Detect which cell encompasses the target text, then output its (x, y) center coordinate. 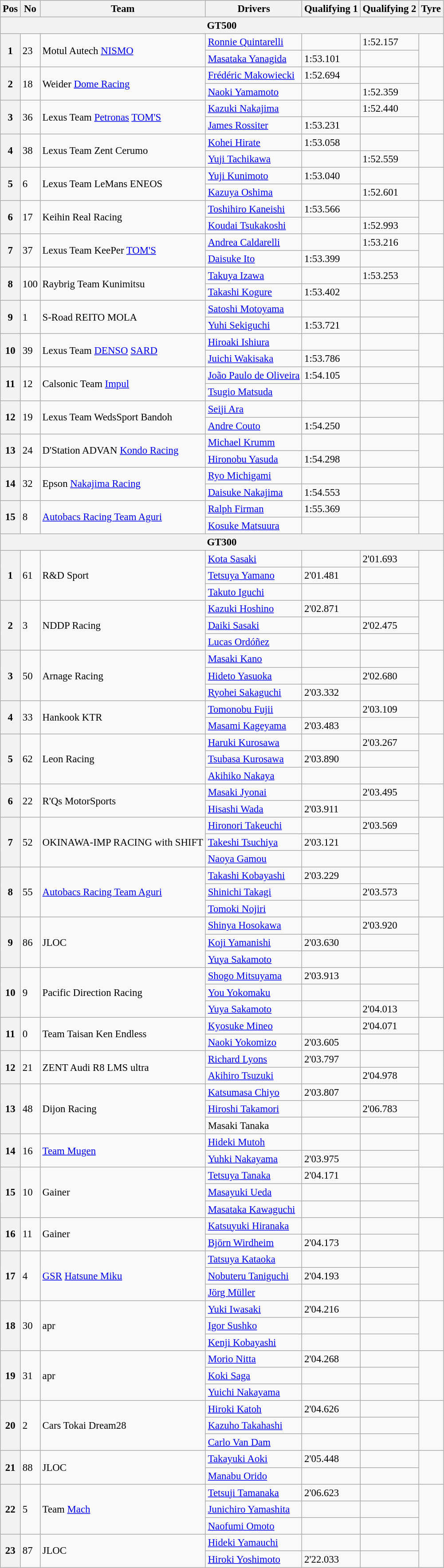
Koudai Tsukakoshi (254, 226)
Koki Saga (254, 1376)
Takashi Kobayashi (254, 876)
Masataka Kawaguchi (254, 1209)
38 (30, 151)
1:53.566 (331, 209)
Seiji Ara (254, 409)
Ryo Michigami (254, 476)
Hironori Takeuchi (254, 826)
Tsubasa Kurosawa (254, 759)
88 (30, 1468)
1:53.721 (331, 325)
1:54.105 (331, 376)
1:53.786 (331, 359)
No (30, 9)
Yuji Kunimoto (254, 176)
Lexus Team DENSO SARD (122, 350)
Pacific Direction Racing (122, 992)
Yuhi Sekiguchi (254, 325)
NDDP Racing (122, 625)
Shinichi Takagi (254, 892)
Leon Racing (122, 759)
Kazuki Nakajima (254, 109)
2'06.623 (331, 1493)
39 (30, 350)
Tetsuya Yamano (254, 576)
31 (30, 1376)
Takuto Iguchi (254, 592)
Kazuho Takahashi (254, 1426)
1:54.250 (331, 426)
2'01.693 (389, 559)
2'04.013 (389, 1009)
ZENT Audi R8 LMS ultra (122, 1067)
Tsugio Matsuda (254, 392)
1:55.369 (331, 509)
1:54.298 (331, 459)
Tyre (431, 9)
1:53.231 (331, 125)
2'04.978 (389, 1076)
2'04.268 (331, 1359)
Manabu Orido (254, 1476)
2'03.605 (331, 1043)
Shinya Hosokawa (254, 926)
2'03.267 (389, 742)
Juichi Wakisaka (254, 359)
Morio Nitta (254, 1359)
Hiroki Katoh (254, 1409)
Hankook KTR (122, 717)
1:52.559 (389, 159)
61 (30, 576)
D'Station ADVAN Kondo Racing (122, 451)
Daisuke Nakajima (254, 492)
2'03.630 (331, 942)
GSR Hatsune Miku (122, 1275)
52 (30, 843)
Michael Krumm (254, 442)
Naoki Yokomizo (254, 1043)
Hiroki Yoshimoto (254, 1559)
Drivers (254, 9)
Hiroaki Ishiura (254, 342)
Masaki Tanaka (254, 1126)
Lexus Team KeePer TOM'S (122, 250)
Raybrig Team Kunimitsu (122, 284)
Koji Yamanishi (254, 942)
Hisashi Wada (254, 809)
2'04.216 (331, 1309)
Junichiro Yamashita (254, 1509)
1:52.157 (389, 42)
Ralph Firman (254, 509)
1:53.101 (331, 59)
Hideki Mutoh (254, 1142)
1:53.216 (389, 242)
Hideki Yamauchi (254, 1543)
2'04.626 (331, 1409)
Tomonobu Fujii (254, 709)
1:52.601 (389, 192)
1:53.402 (331, 292)
Masayuki Ueda (254, 1192)
Epson Nakajima Racing (122, 484)
Takayuki Aoki (254, 1459)
33 (30, 717)
1:54.553 (331, 492)
Takashi Kogure (254, 292)
Lexus Team LeMans ENEOS (122, 184)
Toshihiro Kaneishi (254, 209)
Yuichi Nakayama (254, 1392)
2'03.573 (389, 892)
Dijon Racing (122, 1109)
Yuji Tachikawa (254, 159)
Yuhki Nakayama (254, 1159)
Qualifying 1 (331, 9)
37 (30, 250)
Nobuteru Taniguchi (254, 1276)
Lexus Team Zent Cerumo (122, 151)
Andrea Caldarelli (254, 242)
2'03.911 (331, 809)
Satoshi Motoyama (254, 309)
2'03.483 (331, 725)
Qualifying 2 (389, 9)
Team Mach (122, 1509)
Motul Autech NISMO (122, 51)
2'04.193 (331, 1276)
2'01.481 (331, 576)
24 (30, 451)
2'22.033 (331, 1559)
1:53.058 (331, 142)
Kazuya Oshima (254, 192)
Katsumasa Chiyo (254, 1093)
1:53.040 (331, 176)
Arnage Racing (122, 676)
Takeshi Tsuchiya (254, 843)
2'02.871 (331, 609)
20 (11, 1426)
James Rossiter (254, 125)
Naoki Yamamoto (254, 92)
50 (30, 676)
Ronnie Quintarelli (254, 42)
2'03.797 (331, 1059)
Yuki Iwasaki (254, 1309)
Hiroshi Takamori (254, 1109)
S-Road REITO MOLA (122, 318)
Daiki Sasaki (254, 626)
Lucas Ordóñez (254, 643)
30 (30, 1326)
1:52.694 (331, 75)
1:53.399 (331, 259)
Haruki Kurosawa (254, 742)
2'04.173 (331, 1243)
Frédéric Makowiecki (254, 75)
2'03.975 (331, 1159)
GT500 (222, 26)
Tetsuji Tamanaka (254, 1493)
2'03.332 (331, 692)
2'02.680 (389, 676)
2'03.229 (331, 876)
2'03.495 (389, 792)
Tomoki Nojiri (254, 909)
86 (30, 943)
1:52.359 (389, 92)
Kyosuke Mineo (254, 1026)
Akihiko Nakaya (254, 776)
1:52.440 (389, 109)
Team Taisan Ken Endless (122, 1034)
1:53.253 (389, 275)
Björn Wirdheim (254, 1243)
Masaki Jyonai (254, 792)
João Paulo de Oliveira (254, 376)
Lexus Team Petronas TOM'S (122, 117)
Hideto Yasuoka (254, 676)
2'03.920 (389, 926)
2'04.071 (389, 1026)
55 (30, 892)
Calsonic Team Impul (122, 384)
Kosuke Matsuura (254, 525)
2'04.171 (331, 1176)
Ryohei Sakaguchi (254, 692)
R&D Sport (122, 576)
Katsuyuki Hiranaka (254, 1226)
Kota Sasaki (254, 559)
36 (30, 117)
2'03.890 (331, 759)
Igor Sushko (254, 1326)
2'03.807 (331, 1093)
Richard Lyons (254, 1059)
Naoya Gamou (254, 859)
0 (30, 1034)
2'06.783 (389, 1109)
Kazuki Hoshino (254, 609)
Jörg Müller (254, 1293)
Tetsuya Tanaka (254, 1176)
Lexus Team WedsSport Bandoh (122, 417)
Team (122, 9)
You Yokomaku (254, 992)
Cars Tokai Dream28 (122, 1426)
Naofumi Omoto (254, 1526)
2'03.109 (389, 709)
2'03.569 (389, 826)
1:52.993 (389, 226)
Masaki Kano (254, 659)
32 (30, 484)
100 (30, 284)
Hironobu Yasuda (254, 459)
Shogo Mitsuyama (254, 976)
Takuya Izawa (254, 275)
Akihiro Tsuzuki (254, 1076)
Tatsuya Kataoka (254, 1259)
Andre Couto (254, 426)
Masataka Yanagida (254, 59)
2'02.475 (389, 626)
Kenji Kobayashi (254, 1342)
R'Qs MotorSports (122, 801)
Daisuke Ito (254, 259)
2'05.448 (331, 1459)
Masami Kageyama (254, 725)
Carlo Van Dam (254, 1443)
Team Mugen (122, 1150)
Kohei Hirate (254, 142)
Keihin Real Racing (122, 217)
2'03.913 (331, 976)
2'03.121 (331, 843)
48 (30, 1109)
62 (30, 759)
87 (30, 1551)
GT300 (222, 542)
Pos (11, 9)
OKINAWA-IMP RACING with SHIFT (122, 843)
Weider Dome Racing (122, 83)
